Provide the (X, Y) coordinate of the cell's center where the given text is located.  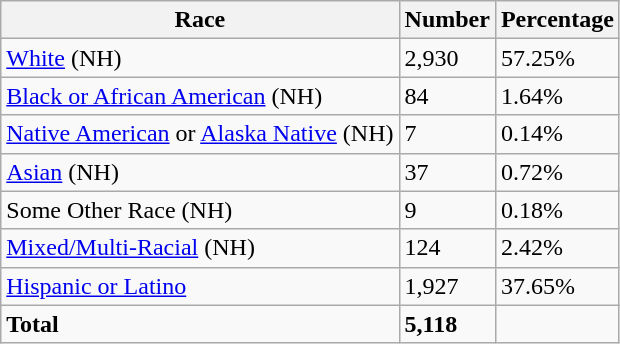
2.42% (557, 248)
Some Other Race (NH) (200, 210)
White (NH) (200, 58)
Native American or Alaska Native (NH) (200, 134)
Percentage (557, 20)
Black or African American (NH) (200, 96)
57.25% (557, 58)
0.18% (557, 210)
9 (447, 210)
7 (447, 134)
5,118 (447, 324)
Total (200, 324)
1,927 (447, 286)
2,930 (447, 58)
0.72% (557, 172)
Hispanic or Latino (200, 286)
Asian (NH) (200, 172)
84 (447, 96)
124 (447, 248)
37 (447, 172)
Race (200, 20)
37.65% (557, 286)
Mixed/Multi-Racial (NH) (200, 248)
1.64% (557, 96)
0.14% (557, 134)
Number (447, 20)
